Extract the (X, Y) coordinate from the center of the cell holding the provided text.  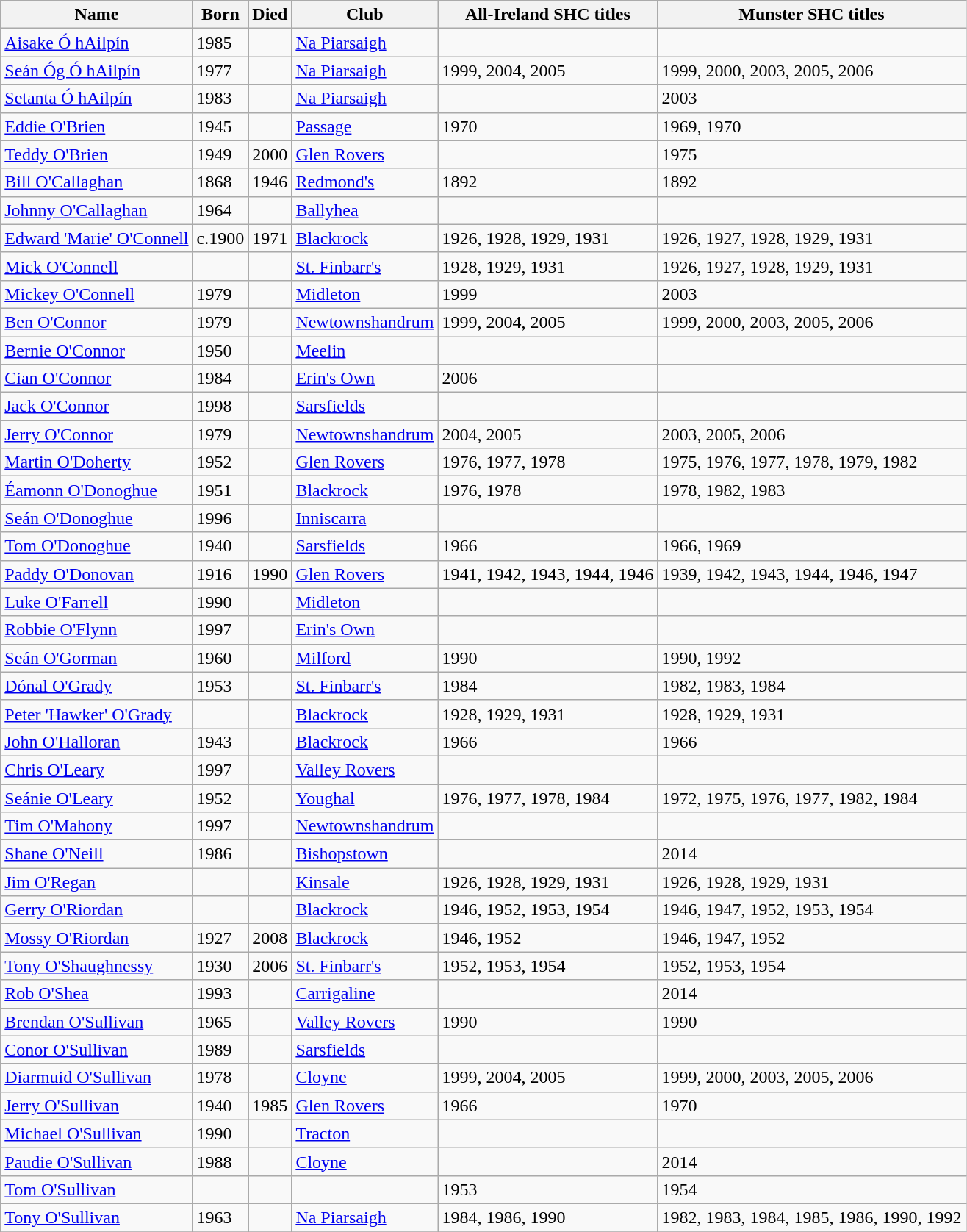
1939, 1942, 1943, 1944, 1946, 1947 (811, 574)
1963 (220, 1217)
Seán O'Donoghue (97, 518)
1946, 1947, 1952 (811, 938)
Éamonn O'Donoghue (97, 490)
1999 (548, 294)
1990, 1992 (811, 658)
1954 (811, 1189)
1966, 1969 (811, 546)
Tim O'Mahony (97, 826)
2008 (270, 938)
Ballyhea (364, 210)
1986 (220, 854)
John O'Halloran (97, 742)
Conor O'Sullivan (97, 1050)
1946, 1947, 1952, 1953, 1954 (811, 910)
Diarmuid O'Sullivan (97, 1078)
1976, 1977, 1978, 1984 (548, 798)
Bernie O'Connor (97, 351)
Mick O'Connell (97, 266)
Inniscarra (364, 518)
1943 (220, 742)
Munster SHC titles (811, 15)
Brendan O'Sullivan (97, 1022)
1951 (220, 490)
Chris O'Leary (97, 770)
Passage (364, 126)
1927 (220, 938)
1868 (220, 182)
1978, 1982, 1983 (811, 490)
Edward 'Marie' O'Connell (97, 238)
Club (364, 15)
Peter 'Hawker' O'Grady (97, 714)
1982, 1983, 1984, 1985, 1986, 1990, 1992 (811, 1217)
Eddie O'Brien (97, 126)
Born (220, 15)
1975, 1976, 1977, 1978, 1979, 1982 (811, 462)
1993 (220, 994)
1930 (220, 966)
2003, 2005, 2006 (811, 434)
Teddy O'Brien (97, 154)
Rob O'Shea (97, 994)
Tom O'Sullivan (97, 1189)
Jim O'Regan (97, 882)
1976, 1977, 1978 (548, 462)
1949 (220, 154)
1989 (220, 1050)
Kinsale (364, 882)
1977 (220, 71)
Mickey O'Connell (97, 294)
Seán Óg Ó hAilpín (97, 71)
1916 (220, 574)
1984, 1986, 1990 (548, 1217)
Cian O'Connor (97, 379)
1976, 1978 (548, 490)
1945 (220, 126)
Jack O'Connor (97, 407)
Aisake Ó hAilpín (97, 43)
2000 (270, 154)
Paddy O'Donovan (97, 574)
1941, 1942, 1943, 1944, 1946 (548, 574)
Bill O'Callaghan (97, 182)
All-Ireland SHC titles (548, 15)
1988 (220, 1161)
1982, 1983, 1984 (811, 686)
1946, 1952, 1953, 1954 (548, 910)
Meelin (364, 351)
1960 (220, 658)
Tony O'Sullivan (97, 1217)
Dónal O'Grady (97, 686)
Redmond's (364, 182)
Robbie O'Flynn (97, 630)
1946, 1952 (548, 938)
Carrigaline (364, 994)
c.1900 (220, 238)
Paudie O'Sullivan (97, 1161)
Ben O'Connor (97, 322)
1950 (220, 351)
Tony O'Shaughnessy (97, 966)
2004, 2005 (548, 434)
Bishopstown (364, 854)
1965 (220, 1022)
Milford (364, 658)
1998 (220, 407)
Gerry O'Riordan (97, 910)
Mossy O'Riordan (97, 938)
Seánie O'Leary (97, 798)
1969, 1970 (811, 126)
1975 (811, 154)
Seán O'Gorman (97, 658)
Tom O'Donoghue (97, 546)
Shane O'Neill (97, 854)
1946 (270, 182)
Martin O'Doherty (97, 462)
Michael O'Sullivan (97, 1133)
Youghal (364, 798)
Name (97, 15)
1983 (220, 99)
Tracton (364, 1133)
Johnny O'Callaghan (97, 210)
1978 (220, 1078)
Setanta Ó hAilpín (97, 99)
Jerry O'Sullivan (97, 1106)
Luke O'Farrell (97, 602)
1972, 1975, 1976, 1977, 1982, 1984 (811, 798)
1996 (220, 518)
Died (270, 15)
1971 (270, 238)
1964 (220, 210)
Jerry O'Connor (97, 434)
